Search for the cell housing the specified text and yield its [x, y] center coordinate. 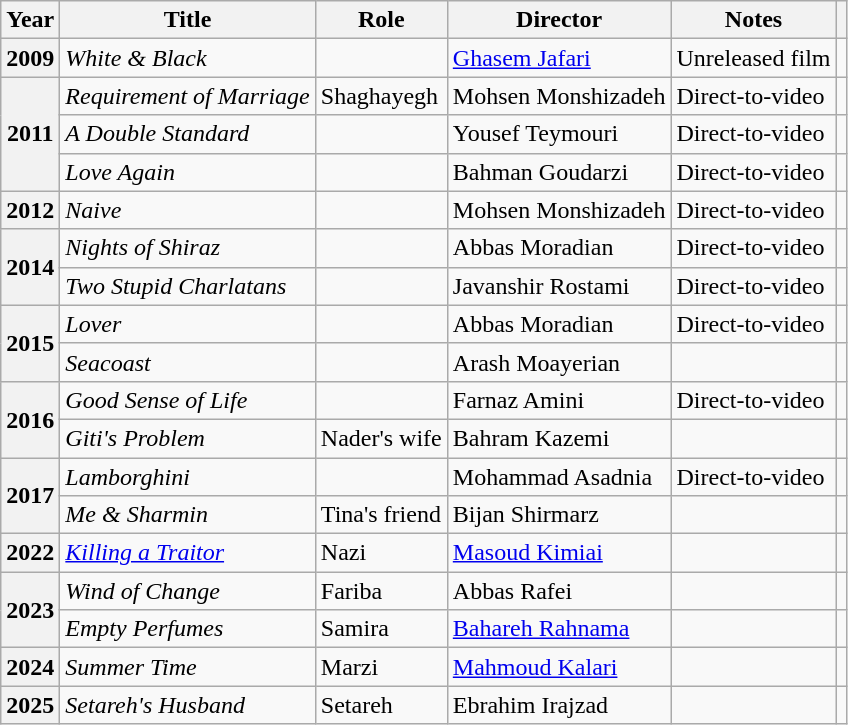
Good Sense of Life [188, 400]
Yousef Teymouri [559, 134]
2015 [30, 343]
Nazi [381, 553]
Naive [188, 210]
Summer Time [188, 667]
2022 [30, 553]
Giti's Problem [188, 438]
2012 [30, 210]
Notes [754, 20]
Two Stupid Charlatans [188, 286]
2014 [30, 267]
Shaghayegh [381, 96]
Farnaz Amini [559, 400]
2023 [30, 610]
Unreleased film [754, 58]
Role [381, 20]
Bahram Kazemi [559, 438]
2009 [30, 58]
Killing a Traitor [188, 553]
Year [30, 20]
Wind of Change [188, 591]
Arash Moayerian [559, 362]
Fariba [381, 591]
White & Black [188, 58]
Samira [381, 629]
Requirement of Marriage [188, 96]
Masoud Kimiai [559, 553]
2011 [30, 134]
2024 [30, 667]
Lover [188, 324]
Tina's friend [381, 515]
Lamborghini [188, 477]
Ebrahim Irajzad [559, 705]
Bijan Shirmarz [559, 515]
Me & Sharmin [188, 515]
Mohammad Asadnia [559, 477]
Ghasem Jafari [559, 58]
Setareh [381, 705]
Nader's wife [381, 438]
Bahman Goudarzi [559, 172]
Abbas Rafei [559, 591]
Nights of Shiraz [188, 248]
2025 [30, 705]
Bahareh Rahnama [559, 629]
Javanshir Rostami [559, 286]
Director [559, 20]
2017 [30, 496]
Seacoast [188, 362]
Mahmoud Kalari [559, 667]
Setareh's Husband [188, 705]
A Double Standard [188, 134]
Empty Perfumes [188, 629]
Title [188, 20]
Marzi [381, 667]
2016 [30, 419]
Love Again [188, 172]
